Locate the cell with the specified text and output its (x, y) center coordinate. 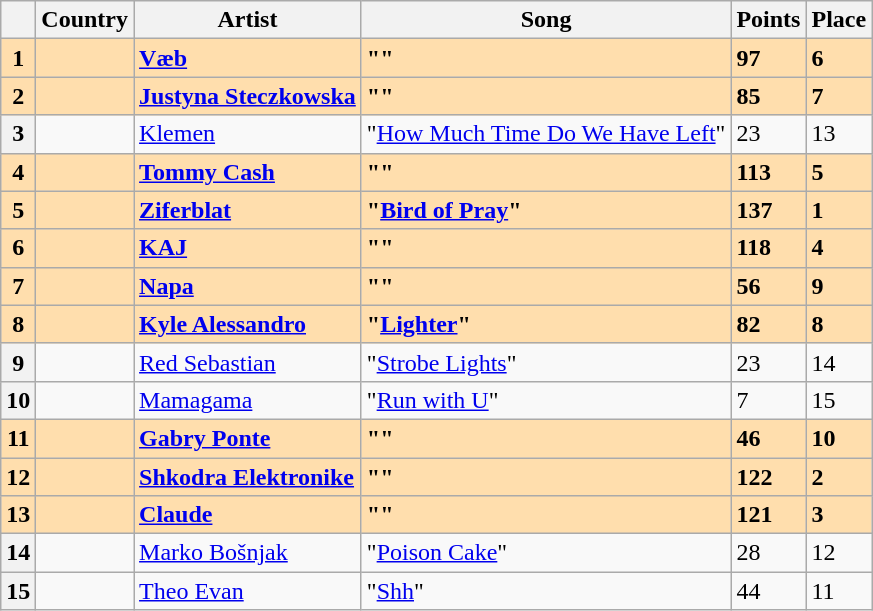
Shkodra Elektronike (248, 477)
Ziferblat (248, 210)
"Shh" (546, 591)
Napa (248, 286)
122 (768, 477)
Klemen (248, 134)
Country (85, 20)
"Bird of Pray" (546, 210)
Kyle Alessandro (248, 324)
Artist (248, 20)
Theo Evan (248, 591)
46 (768, 438)
44 (768, 591)
137 (768, 210)
Claude (248, 515)
"Run with U" (546, 400)
28 (768, 553)
Place (839, 20)
82 (768, 324)
"How Much Time Do We Have Left" (546, 134)
Marko Bošnjak (248, 553)
Gabry Ponte (248, 438)
"Lighter" (546, 324)
118 (768, 248)
Væb (248, 58)
Mamagama (248, 400)
Justyna Steczkowska (248, 96)
Points (768, 20)
97 (768, 58)
KAJ (248, 248)
85 (768, 96)
113 (768, 172)
Tommy Cash (248, 172)
"Poison Cake" (546, 553)
"Strobe Lights" (546, 362)
56 (768, 286)
Red Sebastian (248, 362)
Song (546, 20)
121 (768, 515)
